Detect which cell encompasses the target text, then output its [x, y] center coordinate. 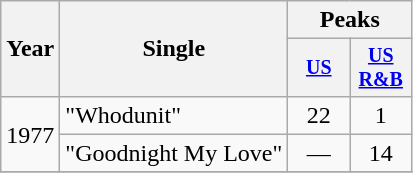
Year [30, 49]
14 [381, 153]
Single [174, 49]
USR&B [381, 68]
22 [319, 115]
US [319, 68]
1977 [30, 134]
1 [381, 115]
"Goodnight My Love" [174, 153]
— [319, 153]
"Whodunit" [174, 115]
Peaks [350, 20]
